For the text-containing cell, return its midpoint in (X, Y) coordinate format. 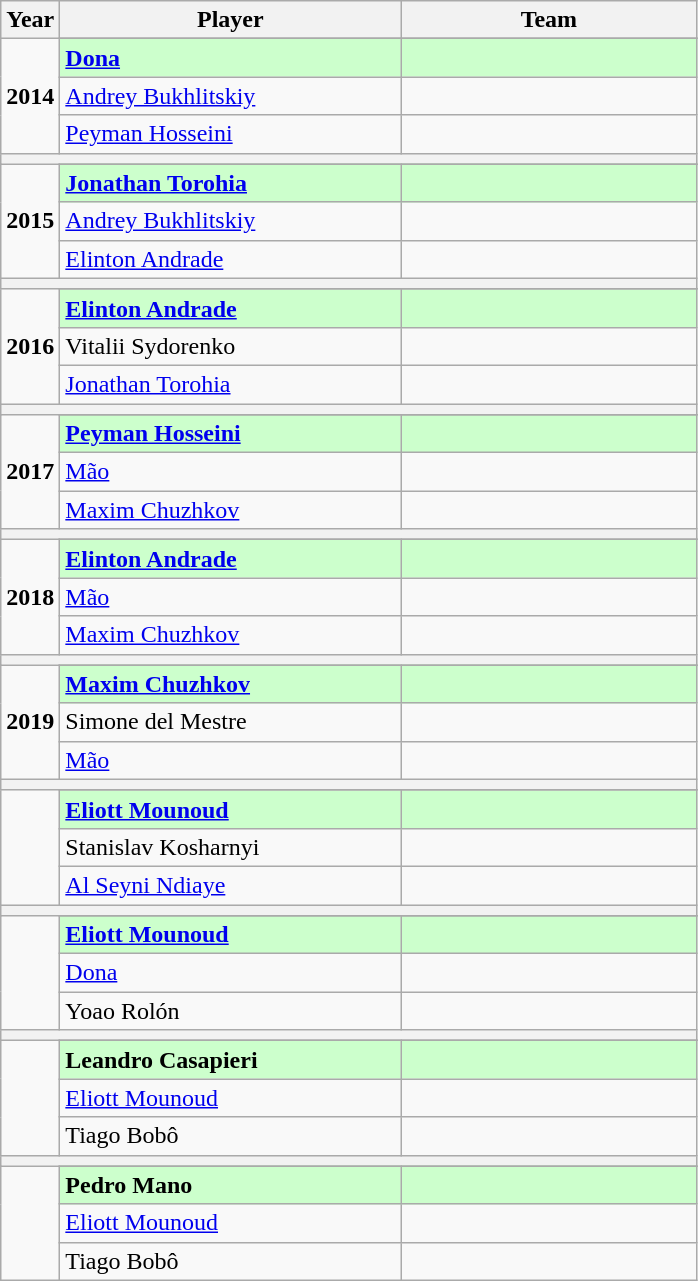
Stanislav Kosharnyi (230, 847)
Simone del Mestre (230, 722)
2019 (30, 722)
2015 (30, 221)
Pedro Mano (230, 1185)
Vitalii Sydorenko (230, 346)
Year (30, 20)
Yoao Rolón (230, 1011)
2014 (30, 96)
Player (230, 20)
Leandro Casapieri (230, 1060)
2017 (30, 472)
Al Seyni Ndiaye (230, 885)
Team (549, 20)
2016 (30, 346)
2018 (30, 597)
